Provide the (X, Y) coordinate of the cell's center where the given text is located.  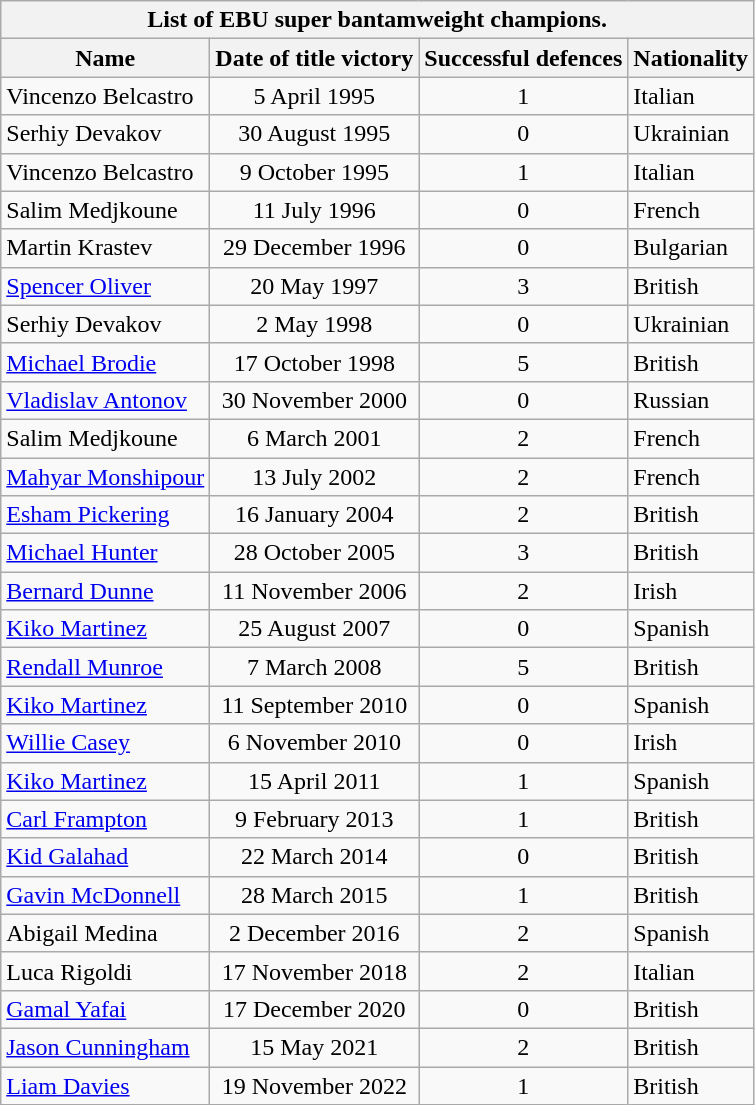
Successful defences (524, 58)
Gamal Yafai (106, 1009)
Michael Brodie (106, 362)
30 August 1995 (314, 134)
Willie Casey (106, 743)
25 August 2007 (314, 629)
9 October 1995 (314, 172)
6 March 2001 (314, 438)
Gavin McDonnell (106, 895)
Nationality (691, 58)
9 February 2013 (314, 819)
7 March 2008 (314, 667)
Martin Krastev (106, 248)
13 July 2002 (314, 477)
30 November 2000 (314, 400)
Michael Hunter (106, 553)
Date of title victory (314, 58)
5 April 1995 (314, 96)
Russian (691, 400)
19 November 2022 (314, 1085)
22 March 2014 (314, 857)
11 September 2010 (314, 705)
17 December 2020 (314, 1009)
29 December 1996 (314, 248)
2 December 2016 (314, 933)
Bulgarian (691, 248)
2 May 1998 (314, 324)
List of EBU super bantamweight champions. (378, 20)
Abigail Medina (106, 933)
15 May 2021 (314, 1047)
Bernard Dunne (106, 591)
17 November 2018 (314, 971)
Liam Davies (106, 1085)
28 October 2005 (314, 553)
15 April 2011 (314, 781)
Spencer Oliver (106, 286)
17 October 1998 (314, 362)
Luca Rigoldi (106, 971)
Rendall Munroe (106, 667)
20 May 1997 (314, 286)
Jason Cunningham (106, 1047)
28 March 2015 (314, 895)
Vladislav Antonov (106, 400)
11 November 2006 (314, 591)
Name (106, 58)
6 November 2010 (314, 743)
Esham Pickering (106, 515)
11 July 1996 (314, 210)
16 January 2004 (314, 515)
Mahyar Monshipour (106, 477)
Carl Frampton (106, 819)
Kid Galahad (106, 857)
